Find where the given text appears and provide that cell's center as (X, Y) coordinate. 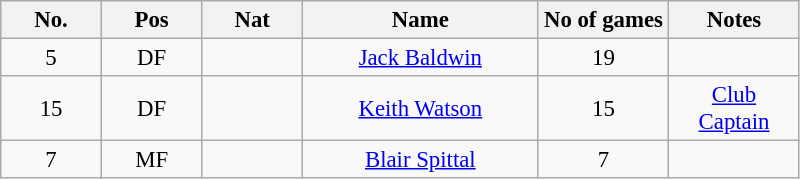
5 (52, 58)
Name (421, 20)
Keith Watson (421, 108)
Pos (152, 20)
Notes (734, 20)
No of games (604, 20)
MF (152, 160)
Nat (252, 20)
19 (604, 58)
No. (52, 20)
Blair Spittal (421, 160)
Club Captain (734, 108)
Jack Baldwin (421, 58)
